Search for the cell housing the specified text and yield its (X, Y) center coordinate. 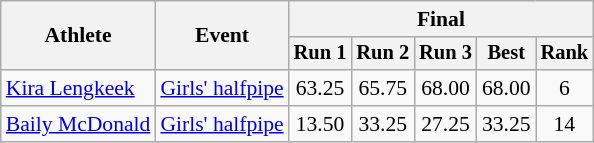
Run 3 (446, 54)
Run 2 (382, 54)
Rank (565, 54)
Best (506, 54)
Athlete (78, 36)
Final (441, 19)
63.25 (320, 88)
13.50 (320, 124)
6 (565, 88)
65.75 (382, 88)
Kira Lengkeek (78, 88)
27.25 (446, 124)
Baily McDonald (78, 124)
Event (222, 36)
14 (565, 124)
Run 1 (320, 54)
